Scan for the cell matching the given text and deliver its (X, Y) coordinate at center. 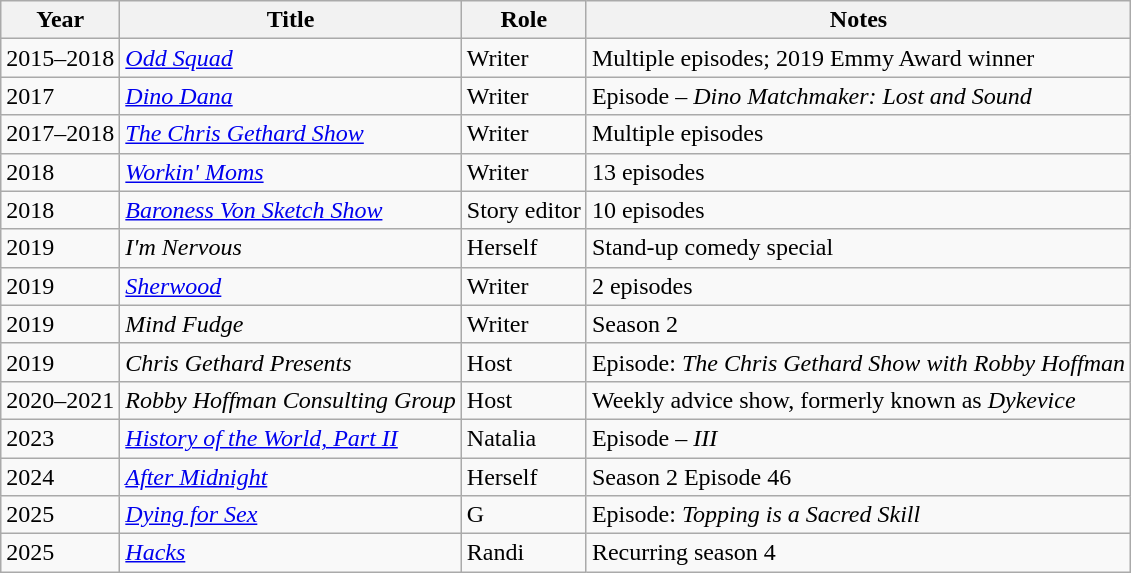
2015–2018 (60, 58)
2023 (60, 438)
Episode: Topping is a Sacred Skill (858, 515)
Episode – III (858, 438)
Natalia (524, 438)
2017–2018 (60, 134)
Notes (858, 20)
I'm Nervous (291, 248)
After Midnight (291, 477)
History of the World, Part II (291, 438)
Season 2 (858, 324)
10 episodes (858, 210)
Odd Squad (291, 58)
Multiple episodes; 2019 Emmy Award winner (858, 58)
13 episodes (858, 172)
Story editor (524, 210)
2017 (60, 96)
Episode – Dino Matchmaker: Lost and Sound (858, 96)
G (524, 515)
Role (524, 20)
2024 (60, 477)
Workin' Moms (291, 172)
Mind Fudge (291, 324)
Chris Gethard Presents (291, 362)
2020–2021 (60, 400)
Season 2 Episode 46 (858, 477)
Recurring season 4 (858, 553)
2 episodes (858, 286)
Hacks (291, 553)
Title (291, 20)
Dino Dana (291, 96)
Weekly advice show, formerly known as Dykevice (858, 400)
Multiple episodes (858, 134)
Stand-up comedy special (858, 248)
Episode: The Chris Gethard Show with Robby Hoffman (858, 362)
Year (60, 20)
Sherwood (291, 286)
Dying for Sex (291, 515)
The Chris Gethard Show (291, 134)
Baroness Von Sketch Show (291, 210)
Randi (524, 553)
Robby Hoffman Consulting Group (291, 400)
